Provide the [x, y] coordinate of the cell's center where the given text is located.  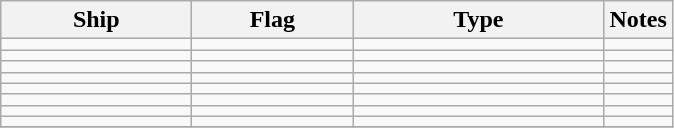
Type [478, 20]
Ship [96, 20]
Notes [638, 20]
Flag [272, 20]
